Identify which cell holds the provided text, then report its [x, y] central coordinate. 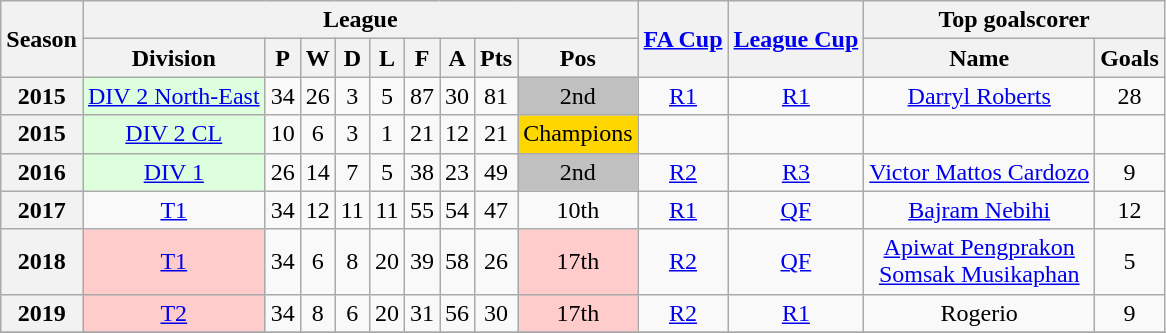
W [318, 58]
23 [458, 172]
2017 [42, 210]
D [352, 58]
League Cup [796, 39]
54 [458, 210]
56 [458, 313]
Pos [578, 58]
Bajram Nebihi [980, 210]
55 [422, 210]
38 [422, 172]
1 [386, 134]
14 [318, 172]
Pts [496, 58]
47 [496, 210]
2016 [42, 172]
Top goalscorer [1014, 20]
DIV 2 CL [174, 134]
Season [42, 39]
Name [980, 58]
39 [422, 262]
F [422, 58]
DIV 2 North-East [174, 96]
Apiwat PengprakonSomsak Musikaphan [980, 262]
7 [352, 172]
2019 [42, 313]
10 [282, 134]
A [458, 58]
P [282, 58]
DIV 1 [174, 172]
2018 [42, 262]
League [360, 20]
87 [422, 96]
Darryl Roberts [980, 96]
Division [174, 58]
T2 [174, 313]
Goals [1130, 58]
R3 [796, 172]
49 [496, 172]
81 [496, 96]
Rogerio [980, 313]
Victor Mattos Cardozo [980, 172]
Champions [578, 134]
31 [422, 313]
L [386, 58]
58 [458, 262]
10th [578, 210]
FA Cup [683, 39]
28 [1130, 96]
